Find where the given text appears and provide that cell's center as (x, y) coordinate. 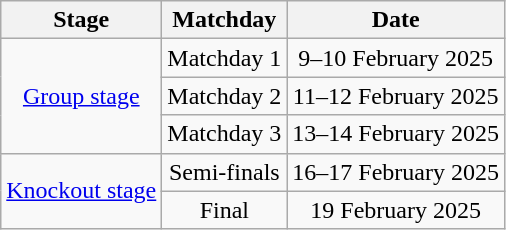
Matchday 3 (224, 134)
9–10 February 2025 (396, 58)
Knockout stage (82, 191)
19 February 2025 (396, 210)
Final (224, 210)
16–17 February 2025 (396, 172)
Group stage (82, 96)
Date (396, 20)
Matchday 2 (224, 96)
Stage (82, 20)
11–12 February 2025 (396, 96)
Matchday (224, 20)
13–14 February 2025 (396, 134)
Semi-finals (224, 172)
Matchday 1 (224, 58)
